Capture the cell that displays the provided text and extract its [X, Y] central coordinate. 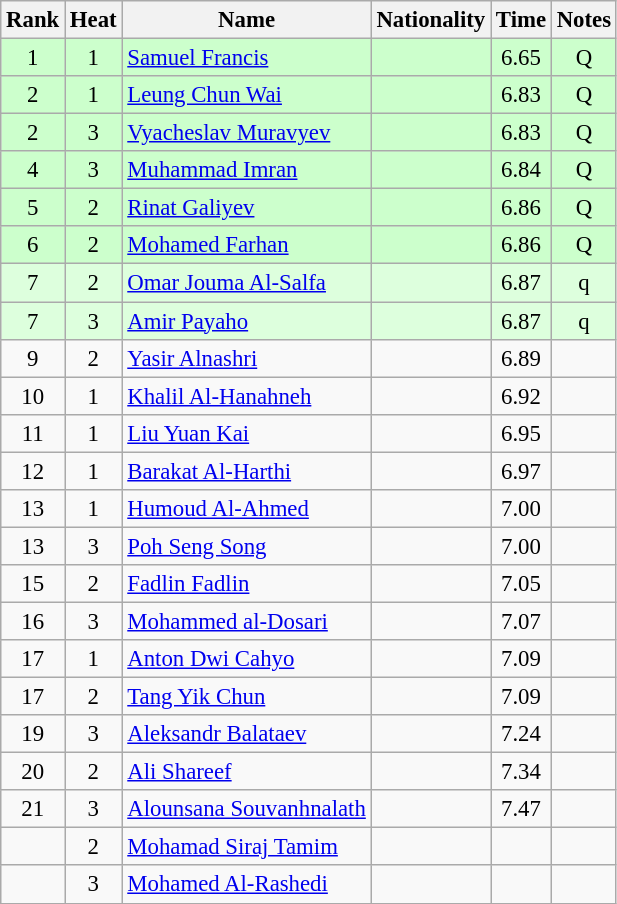
4 [33, 170]
Ali Shareef [246, 772]
Omar Jouma Al-Salfa [246, 283]
20 [33, 772]
Heat [94, 20]
6.84 [522, 170]
21 [33, 809]
Humoud Al-Ahmed [246, 509]
Poh Seng Song [246, 546]
Rank [33, 20]
Anton Dwi Cahyo [246, 659]
Liu Yuan Kai [246, 433]
5 [33, 208]
Tang Yik Chun [246, 697]
16 [33, 621]
Samuel Francis [246, 58]
Khalil Al-Hanahneh [246, 396]
7.05 [522, 584]
6.92 [522, 396]
Alounsana Souvanhnalath [246, 809]
Name [246, 20]
7.47 [522, 809]
Notes [584, 20]
7.07 [522, 621]
11 [33, 433]
12 [33, 471]
6.95 [522, 433]
Nationality [430, 20]
6 [33, 245]
Vyacheslav Muravyev [246, 133]
6.97 [522, 471]
15 [33, 584]
Mohamad Siraj Tamim [246, 847]
Time [522, 20]
Yasir Alnashri [246, 358]
Fadlin Fadlin [246, 584]
Amir Payaho [246, 321]
Aleksandr Balataev [246, 734]
Barakat Al-Harthi [246, 471]
6.65 [522, 58]
7.24 [522, 734]
7.34 [522, 772]
Rinat Galiyev [246, 208]
Mohamed Farhan [246, 245]
Mohamed Al-Rashedi [246, 885]
6.89 [522, 358]
Mohammed al-Dosari [246, 621]
9 [33, 358]
Muhammad Imran [246, 170]
10 [33, 396]
Leung Chun Wai [246, 95]
19 [33, 734]
